Return (X, Y) of the center of cell containing provided text 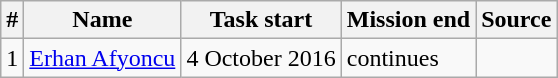
Name (102, 20)
Erhan Afyoncu (102, 58)
4 October 2016 (261, 58)
continues (408, 58)
Source (516, 20)
# (12, 20)
1 (12, 58)
Mission end (408, 20)
Task start (261, 20)
